From the cell containing the given text, extract its center point as [X, Y] coordinate. 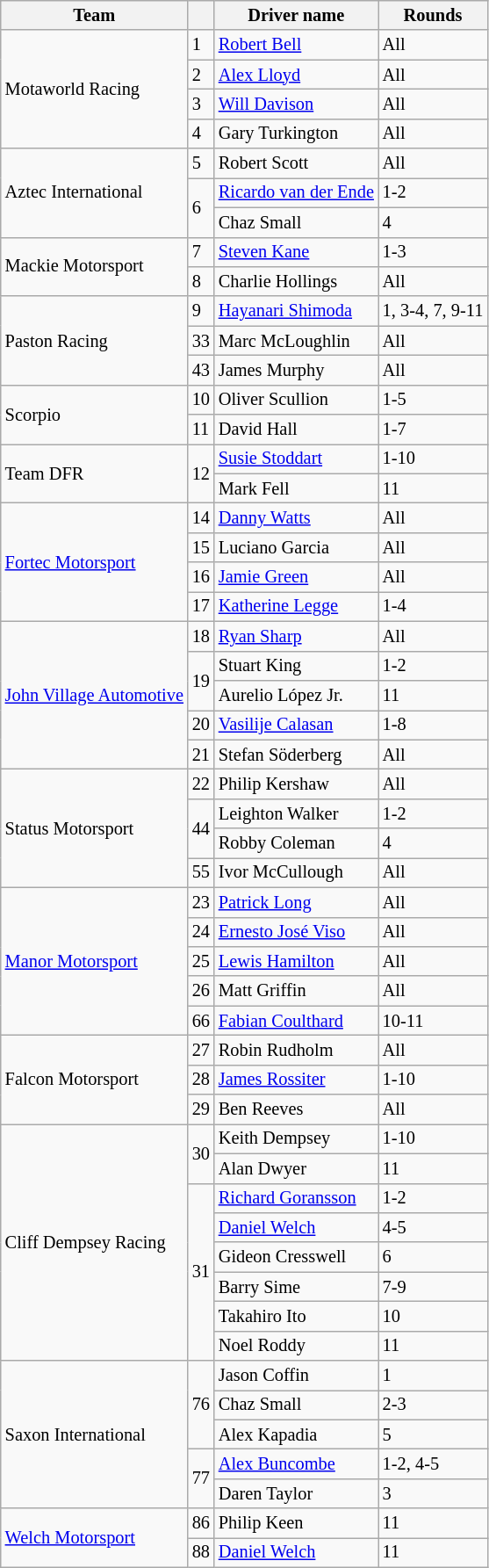
86 [201, 1523]
Gideon Cresswell [297, 1257]
24 [201, 932]
15 [201, 547]
25 [201, 961]
Richard Goransson [297, 1198]
Steven Kane [297, 252]
Aurelio López Jr. [297, 695]
77 [201, 1479]
Noel Roddy [297, 1346]
33 [201, 341]
Barry Sime [297, 1287]
Team DFR [95, 473]
Hayanari Shimoda [297, 311]
9 [201, 311]
2-3 [433, 1405]
Gary Turkington [297, 134]
30 [201, 1153]
Alex Buncombe [297, 1464]
Keith Dempsey [297, 1138]
1-4 [433, 606]
Mark Fell [297, 488]
Katherine Legge [297, 606]
Matt Griffin [297, 991]
Danny Watts [297, 517]
17 [201, 606]
Manor Motorsport [95, 961]
66 [201, 1021]
Vasilije Calasan [297, 725]
55 [201, 872]
Aztec International [95, 193]
Robert Bell [297, 45]
Marc McLoughlin [297, 341]
7-9 [433, 1287]
88 [201, 1552]
19 [201, 680]
Jamie Green [297, 577]
Ivor McCullough [297, 872]
Jason Coffin [297, 1376]
Cliff Dempsey Racing [95, 1242]
23 [201, 902]
1-5 [433, 400]
Robert Scott [297, 163]
Alex Kapadia [297, 1434]
Lewis Hamilton [297, 961]
Team [95, 15]
Driver name [297, 15]
Rounds [433, 15]
16 [201, 577]
Paston Racing [95, 341]
Luciano Garcia [297, 547]
1-2, 4-5 [433, 1464]
1-3 [433, 252]
20 [201, 725]
26 [201, 991]
Ernesto José Viso [297, 932]
1, 3-4, 7, 9-11 [433, 311]
12 [201, 473]
Mackie Motorsport [95, 267]
14 [201, 517]
18 [201, 636]
David Hall [297, 430]
2 [201, 75]
Leighton Walker [297, 813]
Patrick Long [297, 902]
29 [201, 1109]
Ben Reeves [297, 1109]
21 [201, 755]
Oliver Scullion [297, 400]
Stuart King [297, 666]
Charlie Hollings [297, 281]
Falcon Motorsport [95, 1079]
Philip Kershaw [297, 784]
James Rossiter [297, 1080]
Alex Lloyd [297, 75]
Will Davison [297, 104]
Ricardo van der Ende [297, 192]
Robin Rudholm [297, 1050]
Robby Coleman [297, 843]
Takahiro Ito [297, 1316]
22 [201, 784]
7 [201, 252]
Philip Keen [297, 1523]
Stefan Söderberg [297, 755]
10-11 [433, 1021]
Daren Taylor [297, 1493]
4-5 [433, 1227]
43 [201, 370]
Saxon International [95, 1434]
Fortec Motorsport [95, 562]
76 [201, 1405]
Fabian Coulthard [297, 1021]
28 [201, 1080]
1-7 [433, 430]
Motaworld Racing [95, 90]
James Murphy [297, 370]
Ryan Sharp [297, 636]
44 [201, 827]
Susie Stoddart [297, 459]
Status Motorsport [95, 827]
31 [201, 1272]
Alan Dwyer [297, 1168]
27 [201, 1050]
8 [201, 281]
John Village Automotive [95, 695]
Welch Motorsport [95, 1537]
Scorpio [95, 415]
1-8 [433, 725]
